Output the [X, Y] coordinate of the center of the cell containing the given text.  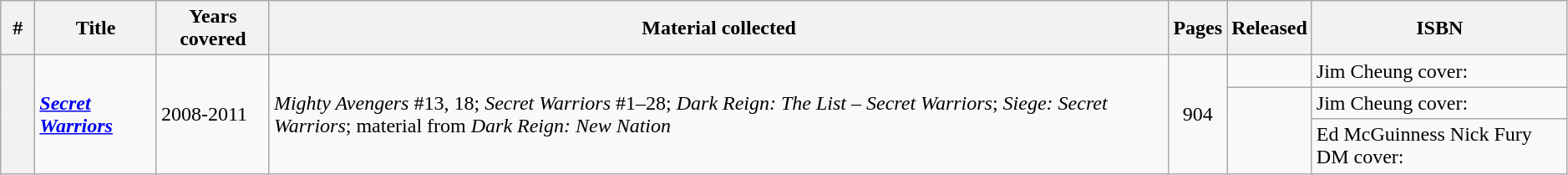
Pages [1198, 28]
Title [96, 28]
# [18, 28]
Years covered [212, 28]
Mighty Avengers #13, 18; Secret Warriors #1–28; Dark Reign: The List – Secret Warriors; Siege: Secret Warriors; material from Dark Reign: New Nation [718, 114]
ISBN [1439, 28]
Ed McGuinness Nick Fury DM cover: [1439, 146]
Released [1270, 28]
Material collected [718, 28]
2008-2011 [212, 114]
Secret Warriors [96, 114]
904 [1198, 114]
